Output the [X, Y] coordinate of the center of the cell containing the given text.  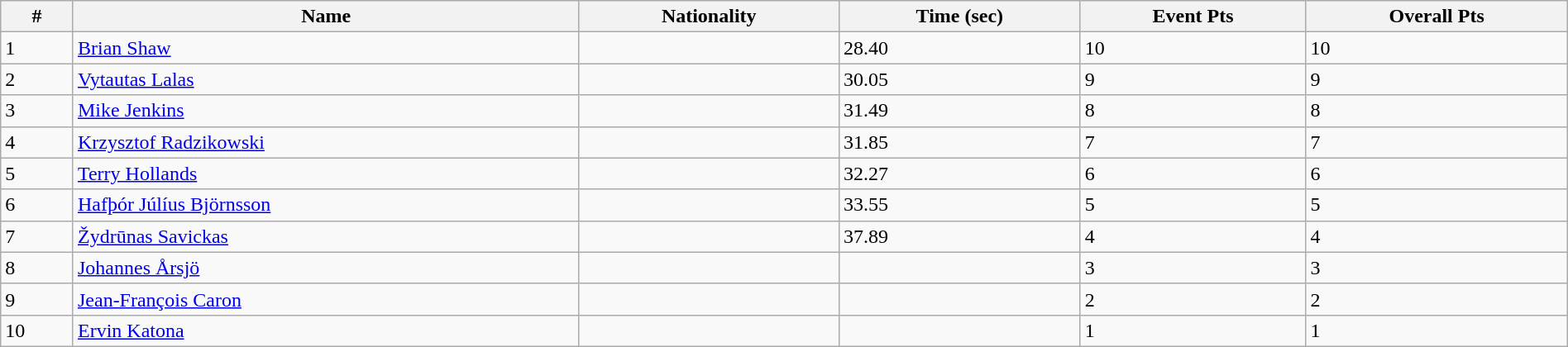
Hafþór Júlíus Björnsson [326, 205]
30.05 [960, 79]
37.89 [960, 236]
Brian Shaw [326, 48]
31.85 [960, 142]
Name [326, 17]
Event Pts [1193, 17]
Terry Hollands [326, 173]
32.27 [960, 173]
31.49 [960, 111]
Nationality [710, 17]
33.55 [960, 205]
Johannes Årsjö [326, 268]
# [37, 17]
Žydrūnas Savickas [326, 236]
Mike Jenkins [326, 111]
Vytautas Lalas [326, 79]
Krzysztof Radzikowski [326, 142]
Ervin Katona [326, 330]
Time (sec) [960, 17]
Overall Pts [1437, 17]
28.40 [960, 48]
Jean-François Caron [326, 299]
